Extract the [X, Y] coordinate from the center of the cell holding the provided text.  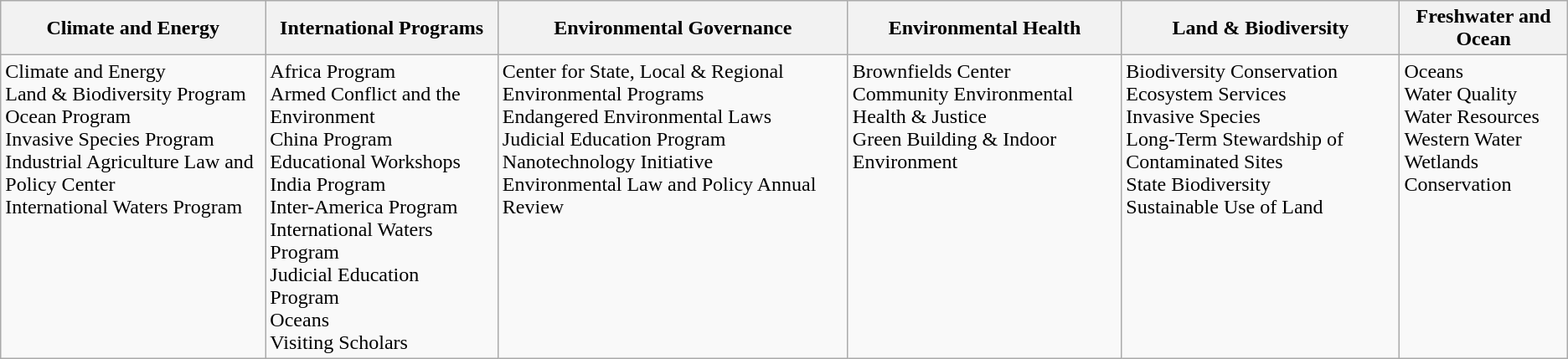
Land & Biodiversity [1261, 28]
International Programs [382, 28]
Environmental Health [984, 28]
Climate and Energy [133, 28]
Brownfields CenterCommunity Environmental Health & JusticeGreen Building & Indoor Environment [984, 207]
OceansWater QualityWater ResourcesWestern WaterWetlands Conservation [1483, 207]
Biodiversity ConservationEcosystem ServicesInvasive SpeciesLong-Term Stewardship of Contaminated SitesState BiodiversitySustainable Use of Land [1261, 207]
Environmental Governance [673, 28]
Freshwater and Ocean [1483, 28]
